Provide the [x, y] coordinate of the cell's center where the given text is located.  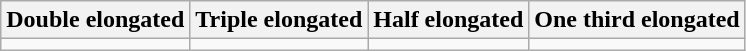
One third elongated [637, 20]
Half elongated [448, 20]
Triple elongated [279, 20]
Double elongated [96, 20]
